Output the [X, Y] coordinate of the center of the cell containing the given text.  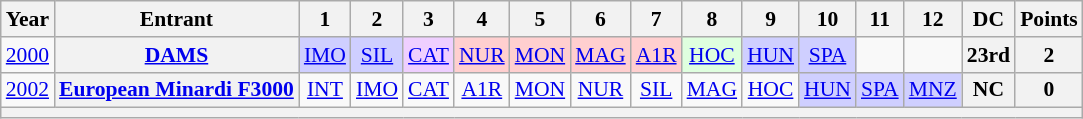
1 [325, 19]
12 [933, 19]
10 [828, 19]
NC [988, 90]
23rd [988, 55]
4 [482, 19]
0 [1049, 90]
Entrant [176, 19]
DC [988, 19]
9 [770, 19]
Year [28, 19]
INT [325, 90]
MNZ [933, 90]
6 [600, 19]
2002 [28, 90]
Points [1049, 19]
11 [880, 19]
8 [712, 19]
7 [656, 19]
5 [540, 19]
DAMS [176, 55]
European Minardi F3000 [176, 90]
3 [428, 19]
2000 [28, 55]
